Extract the [X, Y] coordinate from the center of the cell holding the provided text.  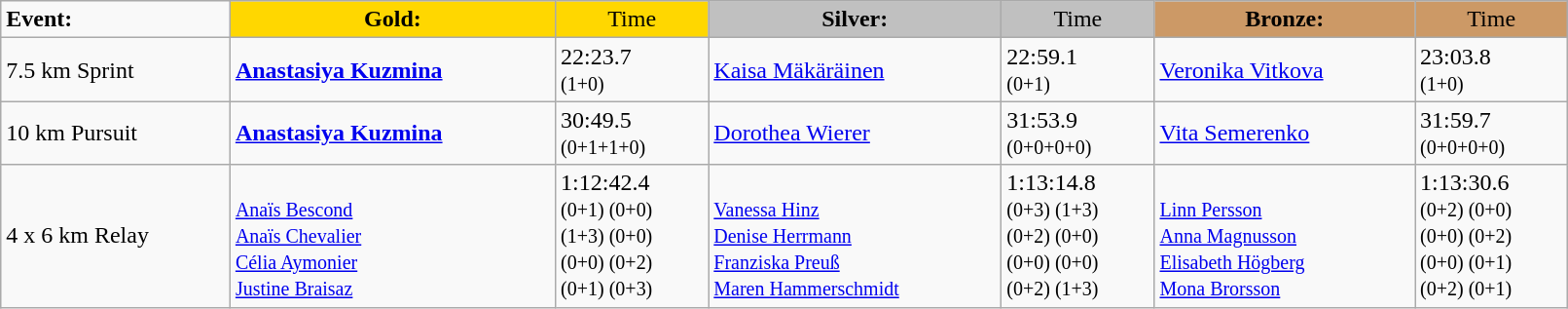
1:13:30.6 (0+2) (0+0)(0+0) (0+2)(0+0) (0+1)(0+2) (0+1) [1491, 236]
22:23.7(1+0) [633, 70]
Silver: [855, 19]
23:03.8(1+0) [1491, 70]
Vita Semerenko [1285, 133]
31:53.9(0+0+0+0) [1078, 133]
Vanessa HinzDenise HerrmannFranziska PreußMaren Hammerschmidt [855, 236]
1:13:14.8 (0+3) (1+3)(0+2) (0+0)(0+0) (0+0)(0+2) (1+3) [1078, 236]
22:59.1(0+1) [1078, 70]
Kaisa Mäkäräinen [855, 70]
Anaïs BescondAnaïs ChevalierCélia AymonierJustine Braisaz [392, 236]
4 x 6 km Relay [116, 236]
30:49.5(0+1+1+0) [633, 133]
1:12:42.4 (0+1) (0+0)(1+3) (0+0)(0+0) (0+2)(0+1) (0+3) [633, 236]
Dorothea Wierer [855, 133]
Gold: [392, 19]
31:59.7(0+0+0+0) [1491, 133]
10 km Pursuit [116, 133]
Bronze: [1285, 19]
Event: [116, 19]
Veronika Vitkova [1285, 70]
Linn PerssonAnna MagnussonElisabeth HögbergMona Brorsson [1285, 236]
7.5 km Sprint [116, 70]
